For the text-containing cell, return its midpoint in (x, y) coordinate format. 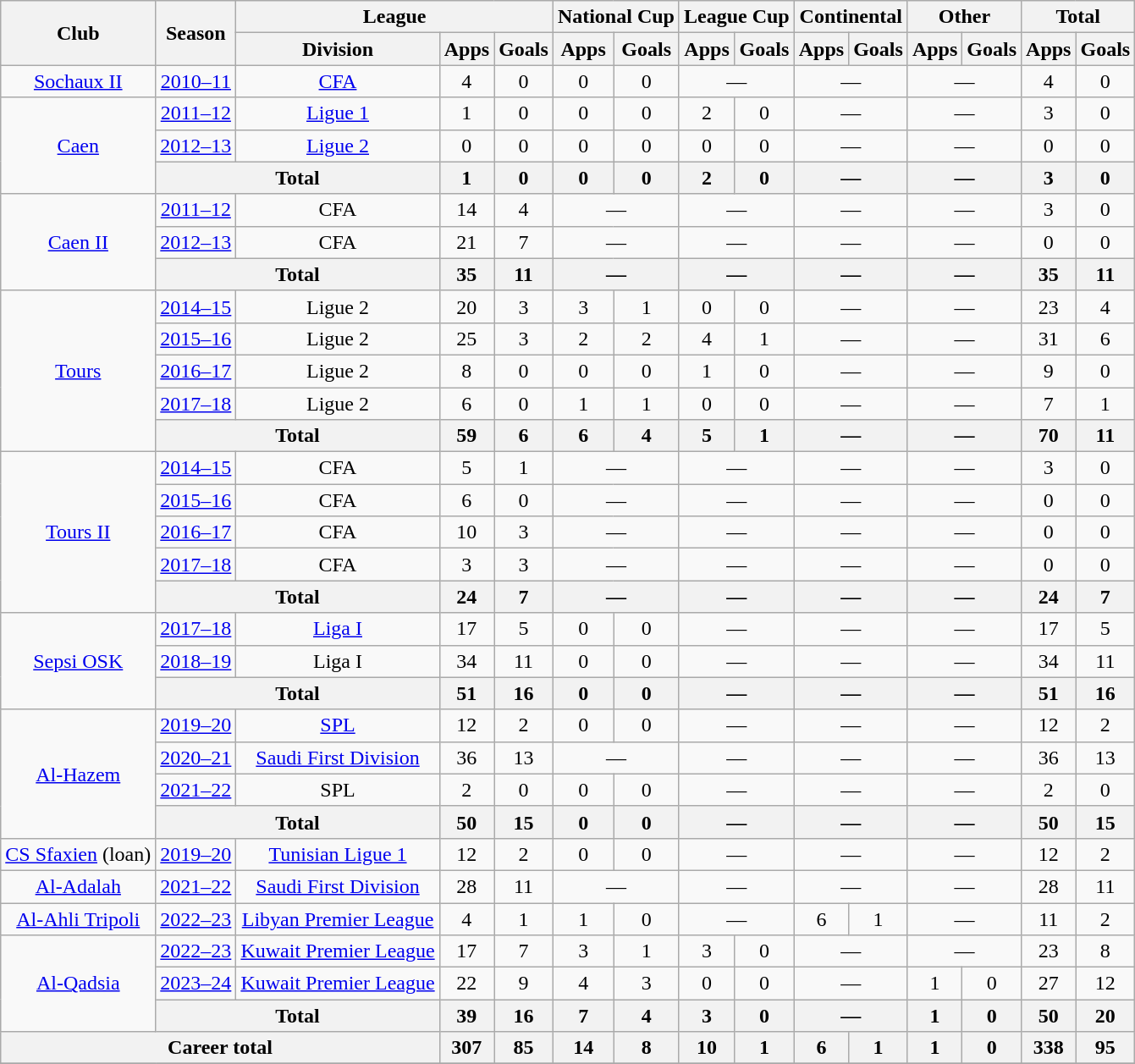
Al-Ahli Tripoli (78, 918)
Sepsi OSK (78, 661)
22 (466, 984)
Season (196, 33)
2010–11 (196, 81)
Career total (220, 1048)
Al-Adalah (78, 886)
307 (466, 1048)
Other (964, 17)
2020–21 (196, 758)
21 (466, 242)
League Cup (736, 17)
70 (1049, 436)
95 (1105, 1048)
CS Sfaxien (loan) (78, 854)
338 (1049, 1048)
Libyan Premier League (338, 918)
2023–24 (196, 984)
2018–19 (196, 661)
Caen (78, 146)
National Cup (616, 17)
Al-Qadsia (78, 984)
31 (1049, 339)
59 (466, 436)
Ligue 1 (338, 113)
Caen II (78, 242)
39 (466, 1016)
Division (338, 49)
Continental (851, 17)
27 (1049, 984)
85 (524, 1048)
League (394, 17)
Tunisian Ligue 1 (338, 854)
Al-Hazem (78, 774)
Tours II (78, 532)
Club (78, 33)
Sochaux II (78, 81)
Tours (78, 371)
25 (466, 339)
